Search for the cell housing the specified text and yield its (x, y) center coordinate. 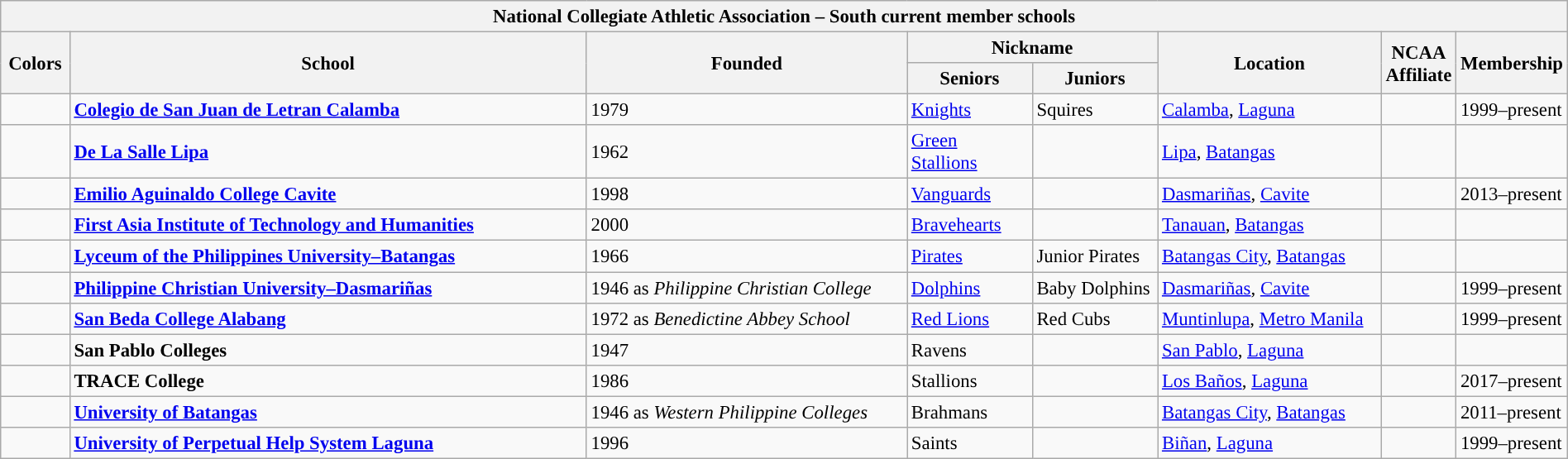
De La Salle Lipa (327, 152)
Junior Pirates (1095, 256)
Emilio Aguinaldo College Cavite (327, 194)
Biñan, Laguna (1270, 443)
1996 (746, 443)
Stallions (970, 380)
2017–present (1512, 380)
2013–present (1512, 194)
1986 (746, 380)
Membership (1512, 63)
San Pablo, Laguna (1270, 350)
Squires (1095, 110)
Bravehearts (970, 226)
National Collegiate Athletic Association – South current member schools (784, 17)
San Beda College Alabang (327, 318)
Tanauan, Batangas (1270, 226)
Colors (35, 63)
Calamba, Laguna (1270, 110)
1998 (746, 194)
Pirates (970, 256)
Ravens (970, 350)
Location (1270, 63)
Brahmans (970, 412)
1946 as Western Philippine Colleges (746, 412)
Red Cubs (1095, 318)
Knights (970, 110)
1946 as Philippine Christian College (746, 288)
Founded (746, 63)
Muntinlupa, Metro Manila (1270, 318)
Green Stallions (970, 152)
1962 (746, 152)
Los Baños, Laguna (1270, 380)
Nickname (1032, 48)
Colegio de San Juan de Letran Calamba (327, 110)
1947 (746, 350)
School (327, 63)
Vanguards (970, 194)
Saints (970, 443)
1966 (746, 256)
Seniors (970, 79)
Red Lions (970, 318)
Lyceum of the Philippines University–Batangas (327, 256)
Philippine Christian University–Dasmariñas (327, 288)
2000 (746, 226)
NCAA Affiliate (1418, 63)
First Asia Institute of Technology and Humanities (327, 226)
Baby Dolphins (1095, 288)
University of Batangas (327, 412)
Dolphins (970, 288)
University of Perpetual Help System Laguna (327, 443)
San Pablo Colleges (327, 350)
2011–present (1512, 412)
TRACE College (327, 380)
Juniors (1095, 79)
Lipa, Batangas (1270, 152)
1979 (746, 110)
1972 as Benedictine Abbey School (746, 318)
